Scan for the cell matching the given text and deliver its [X, Y] coordinate at center. 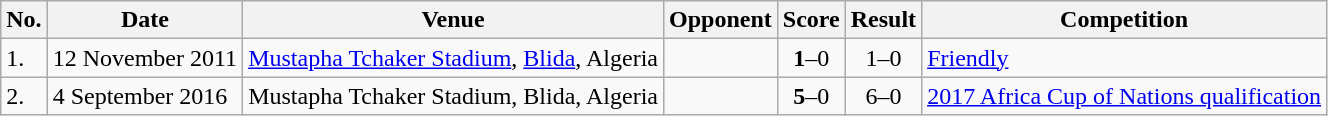
Score [811, 20]
No. [24, 20]
Friendly [1124, 58]
Opponent [720, 20]
Date [144, 20]
Venue [454, 20]
Result [883, 20]
2017 Africa Cup of Nations qualification [1124, 96]
5–0 [811, 96]
Competition [1124, 20]
4 September 2016 [144, 96]
6–0 [883, 96]
1. [24, 58]
12 November 2011 [144, 58]
2. [24, 96]
